Identify which cell holds the provided text, then report its (X, Y) central coordinate. 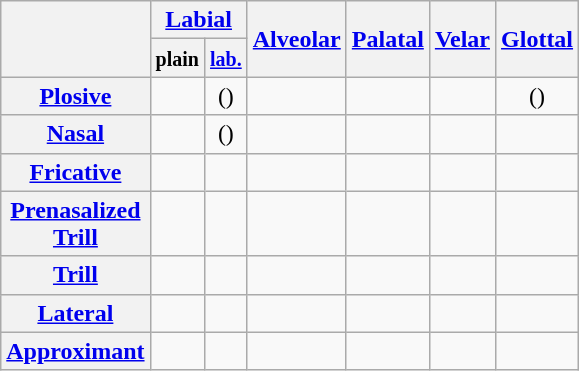
Glottal (538, 39)
Alveolar (296, 39)
Trill (76, 275)
lab. (226, 58)
Plosive (76, 96)
Approximant (76, 351)
Nasal (76, 134)
Fricative (76, 172)
Lateral (76, 313)
Palatal (388, 39)
Velar (462, 39)
Labial (198, 20)
PrenasalizedTrill (76, 224)
plain (177, 58)
